Extract the [X, Y] coordinate from the center of the cell holding the provided text.  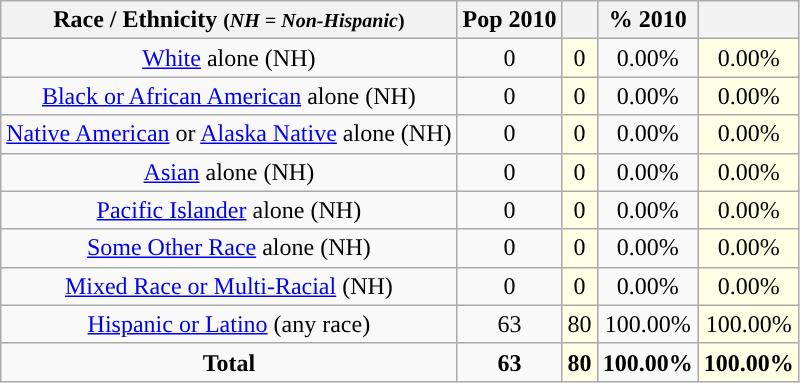
Pacific Islander alone (NH) [229, 210]
Some Other Race alone (NH) [229, 248]
Race / Ethnicity (NH = Non-Hispanic) [229, 20]
% 2010 [648, 20]
Mixed Race or Multi-Racial (NH) [229, 286]
Pop 2010 [510, 20]
White alone (NH) [229, 58]
Native American or Alaska Native alone (NH) [229, 134]
Asian alone (NH) [229, 172]
Total [229, 362]
Hispanic or Latino (any race) [229, 324]
Black or African American alone (NH) [229, 96]
